Pinpoint the cell where the given text exists, returning its (x, y) midpoint coordinate. 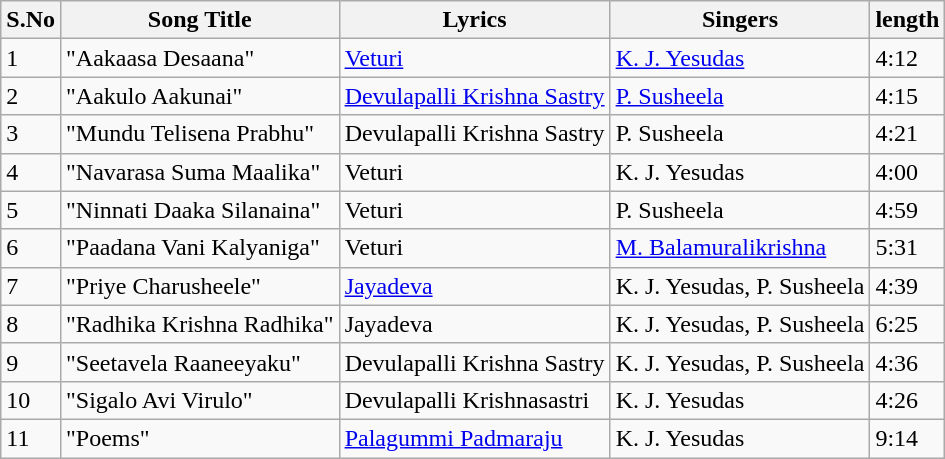
8 (31, 324)
"Aakaasa Desaana" (200, 58)
"Navarasa Suma Maalika" (200, 172)
3 (31, 134)
7 (31, 286)
4:39 (908, 286)
Lyrics (474, 20)
Song Title (200, 20)
4:59 (908, 210)
4:21 (908, 134)
Singers (740, 20)
5:31 (908, 248)
"Radhika Krishna Radhika" (200, 324)
Palagummi Padmaraju (474, 438)
"Mundu Telisena Prabhu" (200, 134)
9 (31, 362)
4:26 (908, 400)
"Seetavela Raaneeyaku" (200, 362)
1 (31, 58)
11 (31, 438)
S.No (31, 20)
10 (31, 400)
Devulapalli Krishnasastri (474, 400)
"Priye Charusheele" (200, 286)
6 (31, 248)
2 (31, 96)
4:15 (908, 96)
"Ninnati Daaka Silanaina" (200, 210)
5 (31, 210)
4:12 (908, 58)
"Aakulo Aakunai" (200, 96)
"Paadana Vani Kalyaniga" (200, 248)
"Sigalo Avi Virulo" (200, 400)
4:00 (908, 172)
4:36 (908, 362)
M. Balamuralikrishna (740, 248)
6:25 (908, 324)
"Poems" (200, 438)
9:14 (908, 438)
length (908, 20)
4 (31, 172)
